Locate the cell with the specified text and output its (x, y) center coordinate. 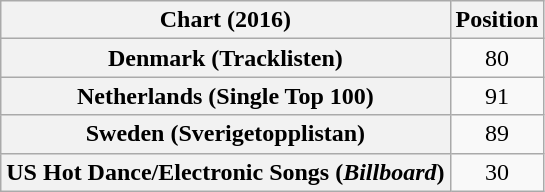
US Hot Dance/Electronic Songs (Billboard) (226, 172)
Sweden (Sverigetopplistan) (226, 134)
80 (497, 58)
91 (497, 96)
Netherlands (Single Top 100) (226, 96)
30 (497, 172)
Position (497, 20)
Chart (2016) (226, 20)
Denmark (Tracklisten) (226, 58)
89 (497, 134)
